Return the [x, y] coordinate for the center point of the cell that contains the specified text.  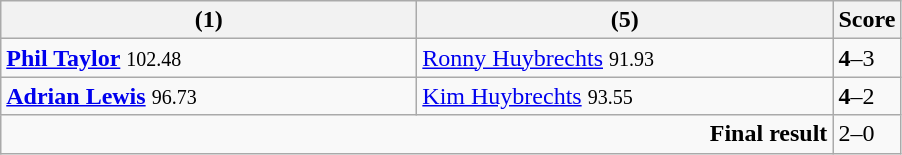
Ronny Huybrechts 91.93 [625, 58]
2–0 [867, 134]
(1) [209, 20]
Adrian Lewis 96.73 [209, 96]
Phil Taylor 102.48 [209, 58]
4–2 [867, 96]
4–3 [867, 58]
Score [867, 20]
(5) [625, 20]
Kim Huybrechts 93.55 [625, 96]
Final result [417, 134]
